Return the (x, y) coordinate for the center point of the cell that contains the specified text.  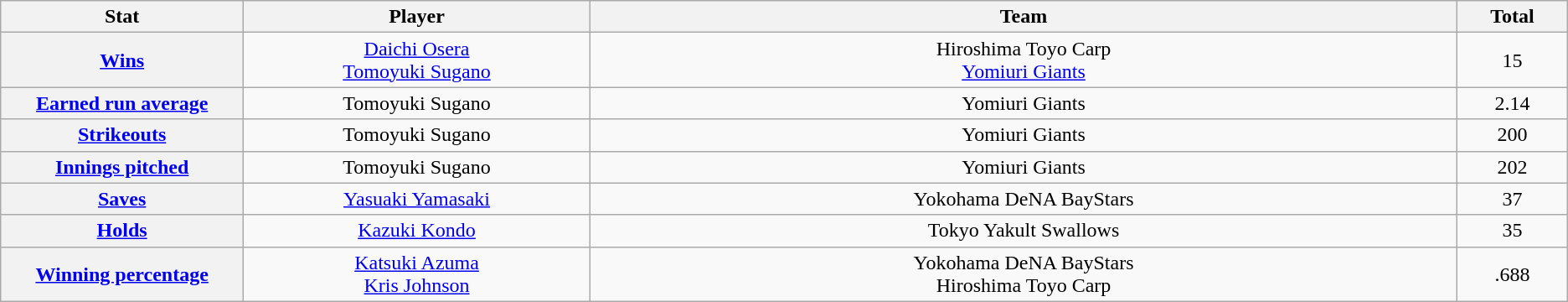
Yasuaki Yamasaki (417, 199)
202 (1513, 167)
Holds (122, 231)
Katsuki AzumaKris Johnson (417, 273)
Stat (122, 17)
Innings pitched (122, 167)
200 (1513, 135)
Yokohama DeNA BayStars (1024, 199)
2.14 (1513, 103)
Saves (122, 199)
15 (1513, 60)
37 (1513, 199)
Winning percentage (122, 273)
35 (1513, 231)
Team (1024, 17)
Tokyo Yakult Swallows (1024, 231)
Kazuki Kondo (417, 231)
Hiroshima Toyo CarpYomiuri Giants (1024, 60)
Earned run average (122, 103)
Strikeouts (122, 135)
Total (1513, 17)
Yokohama DeNA BayStarsHiroshima Toyo Carp (1024, 273)
.688 (1513, 273)
Player (417, 17)
Wins (122, 60)
Daichi OseraTomoyuki Sugano (417, 60)
